Pinpoint the cell where the given text exists, returning its [X, Y] midpoint coordinate. 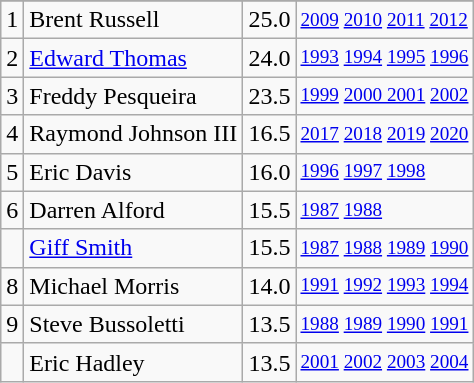
14.0 [270, 286]
1987 1988 1989 1990 [384, 248]
1993 1994 1995 1996 [384, 58]
8 [12, 286]
16.0 [270, 172]
25.0 [270, 20]
Steve Bussoletti [134, 324]
Eric Hadley [134, 362]
6 [12, 210]
Giff Smith [134, 248]
16.5 [270, 134]
1996 1997 1998 [384, 172]
9 [12, 324]
5 [12, 172]
2017 2018 2019 2020 [384, 134]
4 [12, 134]
Eric Davis [134, 172]
1987 1988 [384, 210]
2009 2010 2011 2012 [384, 20]
23.5 [270, 96]
2 [12, 58]
Freddy Pesqueira [134, 96]
3 [12, 96]
Michael Morris [134, 286]
1 [12, 20]
Raymond Johnson III [134, 134]
Edward Thomas [134, 58]
Darren Alford [134, 210]
1999 2000 2001 2002 [384, 96]
1991 1992 1993 1994 [384, 286]
1988 1989 1990 1991 [384, 324]
2001 2002 2003 2004 [384, 362]
24.0 [270, 58]
Brent Russell [134, 20]
